Find where the given text appears and provide that cell's center as (X, Y) coordinate. 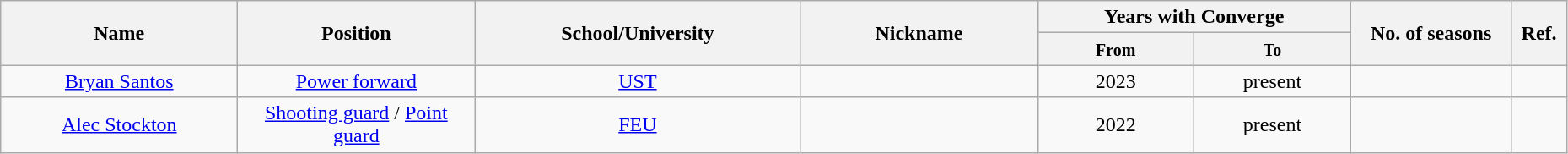
Power forward (356, 81)
Years with Converge (1194, 17)
Ref. (1538, 33)
No. of seasons (1431, 33)
Nickname (919, 33)
2022 (1116, 125)
UST (638, 81)
To (1273, 49)
Shooting guard / Point guard (356, 125)
2023 (1116, 81)
Position (356, 33)
School/University (638, 33)
FEU (638, 125)
Alec Stockton (120, 125)
From (1116, 49)
Name (120, 33)
Bryan Santos (120, 81)
